Detect which cell encompasses the target text, then output its [x, y] center coordinate. 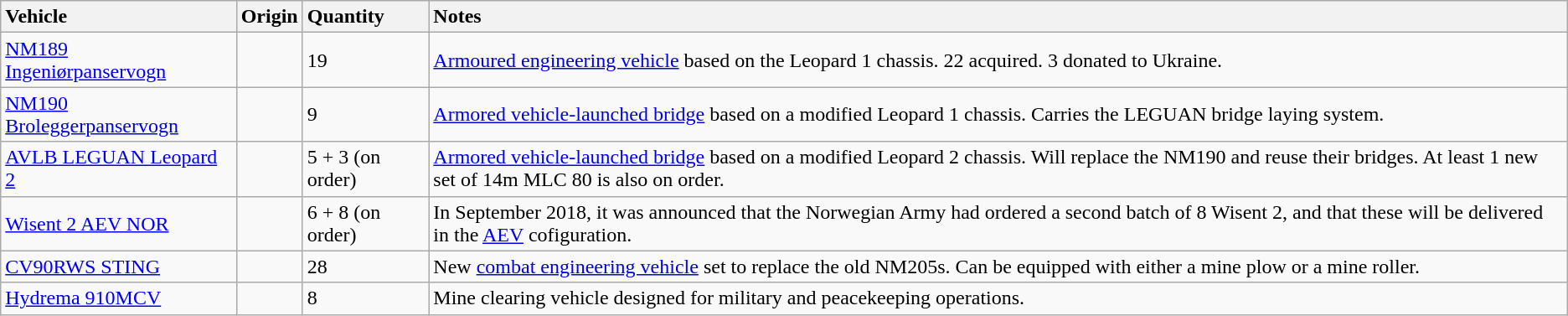
CV90RWS STING [119, 267]
New combat engineering vehicle set to replace the old NM205s. Can be equipped with either a mine plow or a mine roller. [998, 267]
Armored vehicle-launched bridge based on a modified Leopard 1 chassis. Carries the LEGUAN bridge laying system. [998, 114]
Notes [998, 17]
Mine clearing vehicle designed for military and peacekeeping operations. [998, 298]
19 [365, 60]
Origin [270, 17]
Quantity [365, 17]
5 + 3 (on order) [365, 169]
28 [365, 267]
9 [365, 114]
Hydrema 910MCV [119, 298]
Wisent 2 AEV NOR [119, 223]
NM189 Ingeniørpanservogn [119, 60]
AVLB LEGUAN Leopard 2 [119, 169]
Armoured engineering vehicle based on the Leopard 1 chassis. 22 acquired. 3 donated to Ukraine. [998, 60]
8 [365, 298]
Vehicle [119, 17]
NM190 Broleggerpanservogn [119, 114]
6 + 8 (on order) [365, 223]
